Output the [X, Y] coordinate of the center of the cell containing the given text.  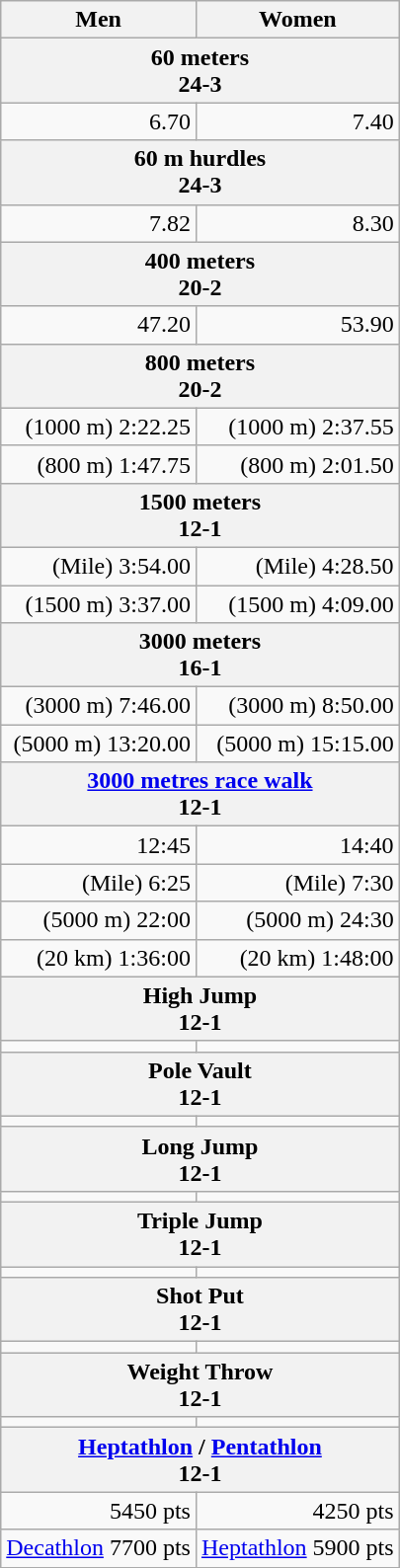
3000 meters16-1 [200, 656]
Decathlon 7700 pts [99, 1548]
High Jump12-1 [200, 1009]
(1000 m) 2:37.55 [297, 427]
(Mile) 4:28.50 [297, 566]
Heptathlon / Pentathlon12-1 [200, 1459]
(1000 m) 2:22.25 [99, 427]
Pole Vault12-1 [200, 1084]
Triple Jump12-1 [200, 1234]
60 meters24-3 [200, 71]
(5000 m) 13:20.00 [99, 744]
(Mile) 7:30 [297, 883]
(20 km) 1:36:00 [99, 958]
6.70 [99, 121]
12:45 [99, 845]
(1500 m) 4:09.00 [297, 603]
800 meters20-2 [200, 375]
(1500 m) 3:37.00 [99, 603]
(Mile) 3:54.00 [99, 566]
Men [99, 20]
(5000 m) 22:00 [99, 920]
(Mile) 6:25 [99, 883]
(800 m) 1:47.75 [99, 464]
14:40 [297, 845]
(5000 m) 15:15.00 [297, 744]
Shot Put12-1 [200, 1309]
4250 pts [297, 1511]
Long Jump12-1 [200, 1159]
47.20 [99, 325]
400 meters20-2 [200, 274]
8.30 [297, 223]
(5000 m) 24:30 [297, 920]
1500 meters12-1 [200, 515]
(3000 m) 8:50.00 [297, 706]
Weight Throw12-1 [200, 1384]
7.40 [297, 121]
60 m hurdles24-3 [200, 172]
(800 m) 2:01.50 [297, 464]
7.82 [99, 223]
Heptathlon 5900 pts [297, 1548]
3000 metres race walk12-1 [200, 794]
Women [297, 20]
(3000 m) 7:46.00 [99, 706]
53.90 [297, 325]
5450 pts [99, 1511]
(20 km) 1:48:00 [297, 958]
